Scan for the cell matching the given text and deliver its [X, Y] coordinate at center. 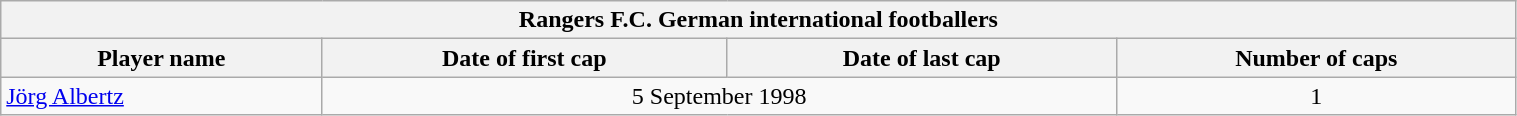
Jörg Albertz [162, 96]
Player name [162, 58]
Date of first cap [524, 58]
5 September 1998 [720, 96]
Date of last cap [922, 58]
Number of caps [1316, 58]
Rangers F.C. German international footballers [758, 20]
1 [1316, 96]
